Output the [X, Y] coordinate of the center of the cell containing the given text.  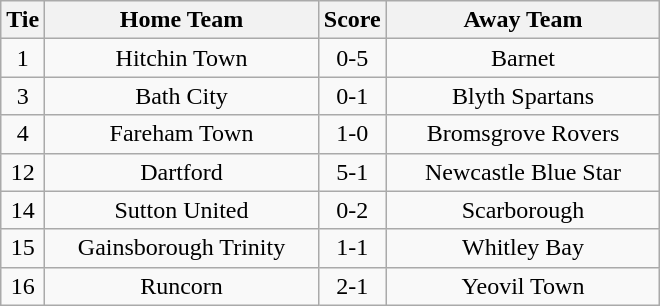
Sutton United [182, 210]
Fareham Town [182, 134]
0-2 [352, 210]
Bromsgrove Rovers [523, 134]
1-0 [352, 134]
Whitley Bay [523, 248]
Newcastle Blue Star [523, 172]
Barnet [523, 58]
Gainsborough Trinity [182, 248]
16 [23, 286]
0-5 [352, 58]
1-1 [352, 248]
Scarborough [523, 210]
15 [23, 248]
2-1 [352, 286]
Runcorn [182, 286]
Dartford [182, 172]
Bath City [182, 96]
Home Team [182, 20]
1 [23, 58]
12 [23, 172]
Away Team [523, 20]
0-1 [352, 96]
Tie [23, 20]
Hitchin Town [182, 58]
Yeovil Town [523, 286]
14 [23, 210]
5-1 [352, 172]
Blyth Spartans [523, 96]
4 [23, 134]
Score [352, 20]
3 [23, 96]
